Extract the (X, Y) coordinate from the center of the cell holding the provided text.  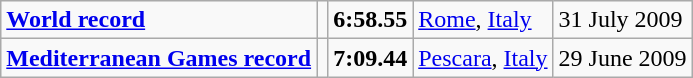
31 July 2009 (622, 20)
7:09.44 (370, 58)
Rome, Italy (483, 20)
Pescara, Italy (483, 58)
6:58.55 (370, 20)
World record (159, 20)
29 June 2009 (622, 58)
Mediterranean Games record (159, 58)
